Detect which cell encompasses the target text, then output its [X, Y] center coordinate. 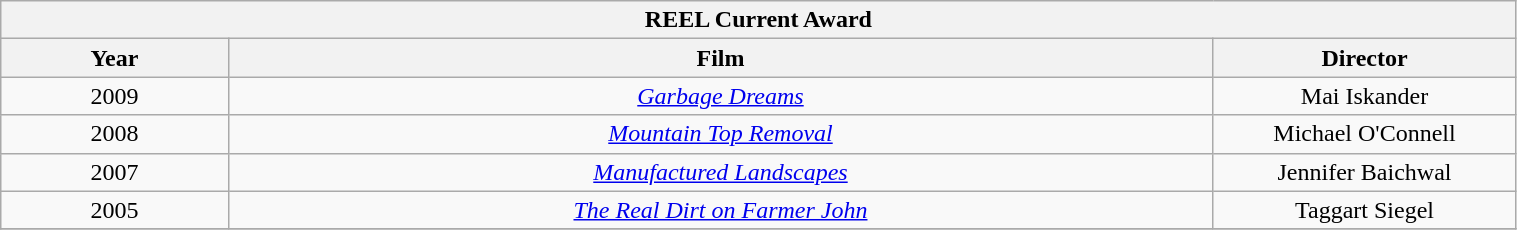
Mountain Top Removal [720, 134]
2005 [114, 210]
Jennifer Baichwal [1364, 172]
2007 [114, 172]
The Real Dirt on Farmer John [720, 210]
2009 [114, 96]
Garbage Dreams [720, 96]
2008 [114, 134]
REEL Current Award [758, 20]
Mai Iskander [1364, 96]
Taggart Siegel [1364, 210]
Year [114, 58]
Film [720, 58]
Manufactured Landscapes [720, 172]
Michael O'Connell [1364, 134]
Director [1364, 58]
